Detect which cell encompasses the target text, then output its (X, Y) center coordinate. 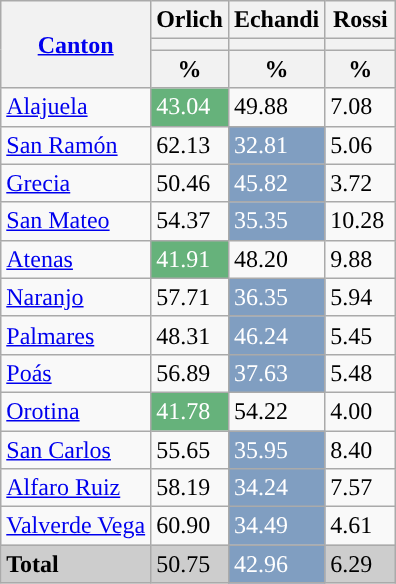
Alajuela (76, 107)
54.22 (276, 411)
Alfaro Ruiz (76, 488)
34.24 (276, 488)
46.24 (276, 335)
6.29 (360, 564)
Total (76, 564)
35.35 (276, 221)
45.82 (276, 183)
58.19 (190, 488)
San Mateo (76, 221)
37.63 (276, 373)
7.08 (360, 107)
32.81 (276, 145)
36.35 (276, 297)
49.88 (276, 107)
3.72 (360, 183)
5.94 (360, 297)
43.04 (190, 107)
San Carlos (76, 449)
5.48 (360, 373)
Echandi (276, 20)
Atenas (76, 259)
10.28 (360, 221)
San Ramón (76, 145)
5.45 (360, 335)
62.13 (190, 145)
Naranjo (76, 297)
5.06 (360, 145)
54.37 (190, 221)
48.20 (276, 259)
Poás (76, 373)
7.57 (360, 488)
55.65 (190, 449)
4.61 (360, 526)
Rossi (360, 20)
50.75 (190, 564)
42.96 (276, 564)
Orotina (76, 411)
60.90 (190, 526)
50.46 (190, 183)
9.88 (360, 259)
Valverde Vega (76, 526)
48.31 (190, 335)
8.40 (360, 449)
Grecia (76, 183)
57.71 (190, 297)
Palmares (76, 335)
56.89 (190, 373)
41.78 (190, 411)
34.49 (276, 526)
4.00 (360, 411)
Canton (76, 44)
Orlich (190, 20)
35.95 (276, 449)
41.91 (190, 259)
